Provide the (x, y) coordinate of the cell's center where the given text is located.  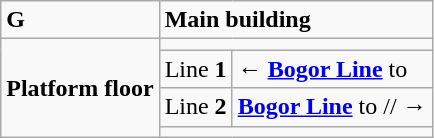
Line 1 (196, 69)
← Bogor Line to (332, 69)
Platform floor (80, 88)
Bogor Line to // → (332, 107)
Main building (296, 20)
G (80, 20)
Line 2 (196, 107)
